For the text-containing cell, return its midpoint in (x, y) coordinate format. 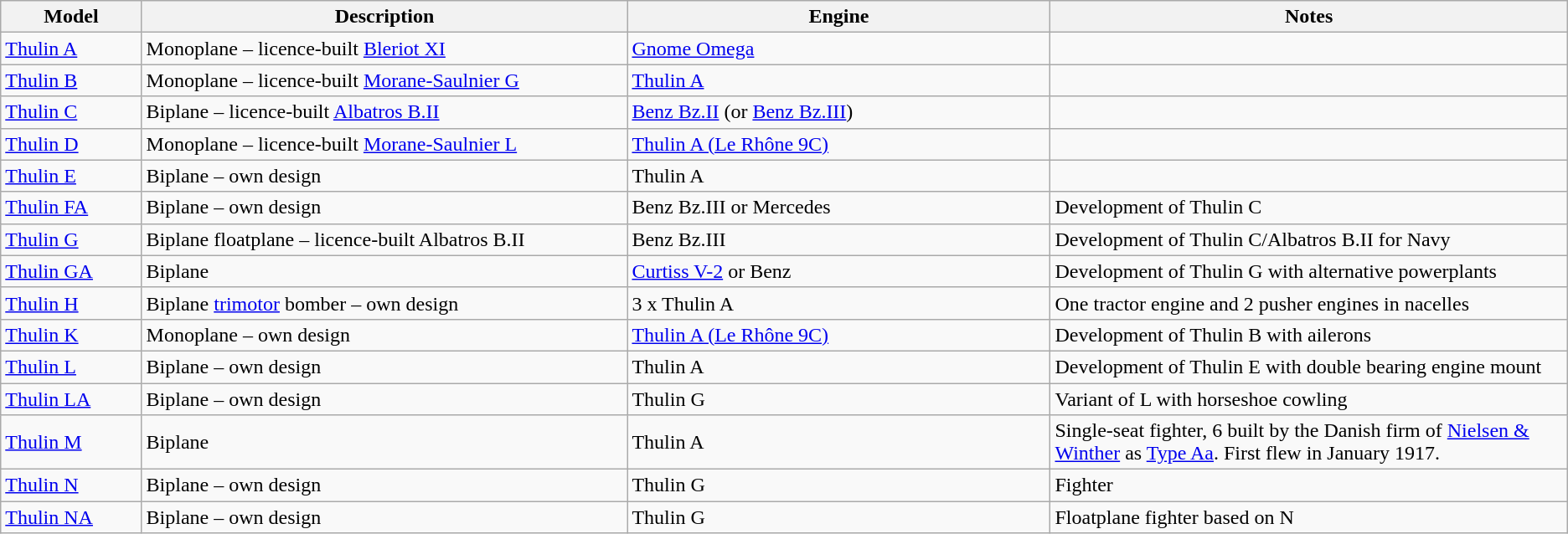
Thulin FA (71, 208)
Biplane – licence-built Albatros B.II (384, 112)
Benz Bz.III or Mercedes (839, 208)
Variant of L with horseshoe cowling (1308, 399)
Thulin B (71, 80)
Benz Bz.II (or Benz Bz.III) (839, 112)
Biplane floatplane – licence-built Albatros B.II (384, 239)
Biplane trimotor bomber – own design (384, 303)
Development of Thulin G with alternative powerplants (1308, 271)
Thulin K (71, 335)
Engine (839, 17)
Thulin M (71, 442)
Thulin N (71, 485)
Development of Thulin C (1308, 208)
Single-seat fighter, 6 built by the Danish firm of Nielsen & Winther as Type Aa. First flew in January 1917. (1308, 442)
Thulin H (71, 303)
Description (384, 17)
Notes (1308, 17)
Gnome Omega (839, 49)
Benz Bz.III (839, 239)
Monoplane – licence-built Bleriot XI (384, 49)
Development of Thulin E with double bearing engine mount (1308, 367)
Curtiss V-2 or Benz (839, 271)
Monoplane – licence-built Morane-Saulnier L (384, 144)
One tractor engine and 2 pusher engines in nacelles (1308, 303)
Thulin LA (71, 399)
Thulin L (71, 367)
Thulin NA (71, 517)
Model (71, 17)
Thulin D (71, 144)
Fighter (1308, 485)
Thulin C (71, 112)
Thulin GA (71, 271)
Development of Thulin B with ailerons (1308, 335)
3 x Thulin A (839, 303)
Development of Thulin C/Albatros B.II for Navy (1308, 239)
Monoplane – own design (384, 335)
Monoplane – licence-built Morane-Saulnier G (384, 80)
Floatplane fighter based on N (1308, 517)
Thulin E (71, 176)
